Return the (x, y) coordinate for the center point of the cell that contains the specified text.  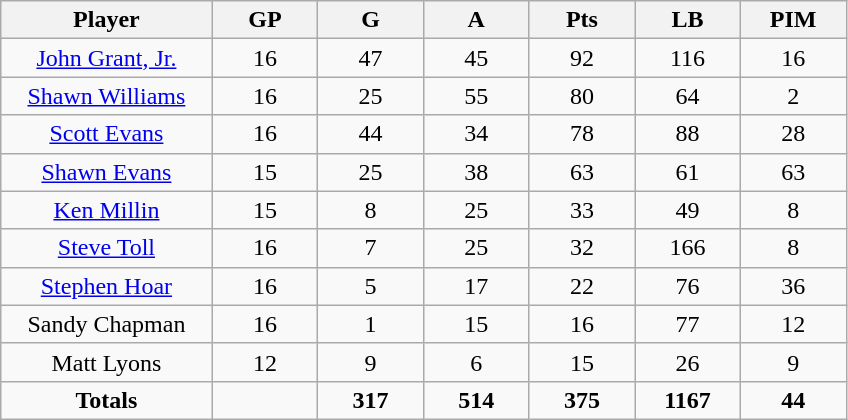
Totals (106, 400)
Sandy Chapman (106, 324)
47 (371, 58)
22 (582, 286)
Ken Millin (106, 210)
Stephen Hoar (106, 286)
1 (371, 324)
Player (106, 20)
116 (688, 58)
G (371, 20)
26 (688, 362)
49 (688, 210)
1167 (688, 400)
LB (688, 20)
61 (688, 172)
33 (582, 210)
80 (582, 96)
Pts (582, 20)
Shawn Williams (106, 96)
317 (371, 400)
166 (688, 248)
John Grant, Jr. (106, 58)
76 (688, 286)
Matt Lyons (106, 362)
2 (793, 96)
45 (476, 58)
28 (793, 134)
PIM (793, 20)
Scott Evans (106, 134)
514 (476, 400)
GP (265, 20)
7 (371, 248)
17 (476, 286)
64 (688, 96)
6 (476, 362)
77 (688, 324)
375 (582, 400)
A (476, 20)
Steve Toll (106, 248)
55 (476, 96)
92 (582, 58)
34 (476, 134)
5 (371, 286)
88 (688, 134)
36 (793, 286)
32 (582, 248)
78 (582, 134)
Shawn Evans (106, 172)
38 (476, 172)
